For the text-containing cell, return its midpoint in (x, y) coordinate format. 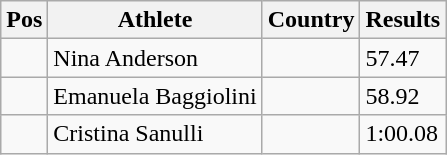
Cristina Sanulli (155, 134)
57.47 (403, 58)
Results (403, 20)
Pos (24, 20)
Emanuela Baggiolini (155, 96)
Nina Anderson (155, 58)
58.92 (403, 96)
Country (311, 20)
1:00.08 (403, 134)
Athlete (155, 20)
